For the text-containing cell, return its midpoint in [x, y] coordinate format. 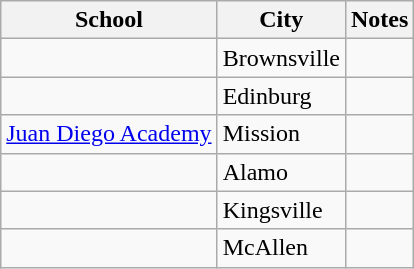
Alamo [281, 172]
School [109, 20]
Edinburg [281, 96]
Juan Diego Academy [109, 134]
Brownsville [281, 58]
Kingsville [281, 210]
City [281, 20]
Notes [379, 20]
Mission [281, 134]
McAllen [281, 248]
